Output the [x, y] coordinate of the center of the cell containing the given text.  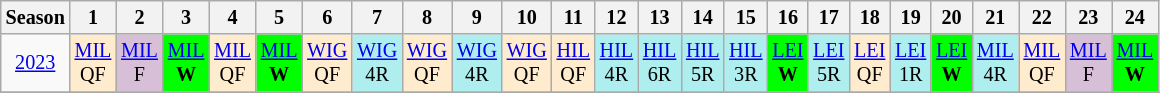
14 [702, 18]
LEI1R [910, 63]
21 [996, 18]
8 [427, 18]
3 [186, 18]
11 [574, 18]
HILQF [574, 63]
20 [952, 18]
1 [94, 18]
4 [232, 18]
15 [746, 18]
19 [910, 18]
13 [660, 18]
5 [280, 18]
10 [527, 18]
2 [140, 18]
12 [616, 18]
2023 [36, 63]
LEIQF [870, 63]
24 [1136, 18]
22 [1042, 18]
16 [788, 18]
18 [870, 18]
MIL4R [996, 63]
7 [377, 18]
9 [477, 18]
23 [1088, 18]
6 [327, 18]
Season [36, 18]
17 [828, 18]
LEI5R [828, 63]
HIL4R [616, 63]
HIL6R [660, 63]
HIL5R [702, 63]
HIL3R [746, 63]
